Locate the cell with the specified text and output its [X, Y] center coordinate. 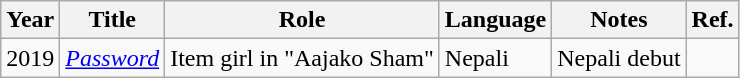
Nepali [495, 58]
Role [302, 20]
Year [30, 20]
Password [112, 58]
Ref. [712, 20]
Language [495, 20]
Notes [619, 20]
Nepali debut [619, 58]
2019 [30, 58]
Item girl in "Aajako Sham" [302, 58]
Title [112, 20]
